Extract the (x, y) coordinate from the center of the cell holding the provided text.  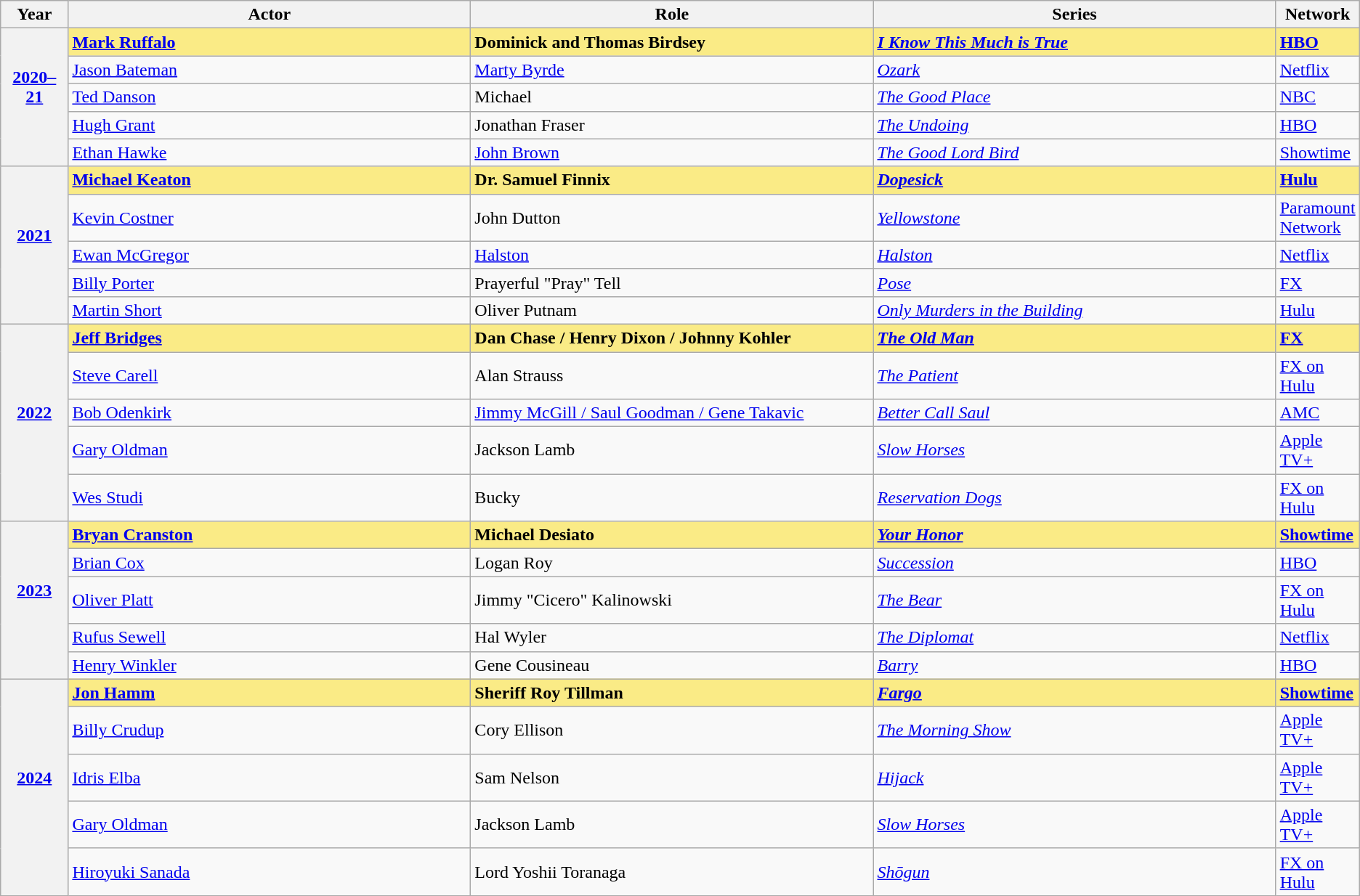
Sheriff Roy Tillman (672, 693)
Network (1318, 15)
Bob Odenkirk (270, 413)
Oliver Platt (270, 600)
Rufus Sewell (270, 638)
Dopesick (1074, 180)
NBC (1318, 97)
Logan Roy (672, 563)
Michael Desiato (672, 535)
Better Call Saul (1074, 413)
Hijack (1074, 777)
Kevin Costner (270, 218)
Succession (1074, 563)
2022 (35, 423)
Hugh Grant (270, 125)
Michael (672, 97)
Marty Byrde (672, 70)
John Dutton (672, 218)
Role (672, 15)
Only Murders in the Building (1074, 310)
Ewan McGregor (270, 255)
Mark Ruffalo (270, 42)
Fargo (1074, 693)
Reservation Dogs (1074, 498)
Jeff Bridges (270, 338)
Dan Chase / Henry Dixon / Johnny Kohler (672, 338)
Year (35, 15)
The Morning Show (1074, 730)
AMC (1318, 413)
Brian Cox (270, 563)
2021 (35, 245)
Billy Crudup (270, 730)
Jimmy "Cicero" Kalinowski (672, 600)
Michael Keaton (270, 180)
Pose (1074, 282)
Ted Danson (270, 97)
John Brown (672, 152)
Bucky (672, 498)
Lord Yoshii Toranaga (672, 871)
The Bear (1074, 600)
Oliver Putnam (672, 310)
The Old Man (1074, 338)
The Good Lord Bird (1074, 152)
Ethan Hawke (270, 152)
Dr. Samuel Finnix (672, 180)
Hal Wyler (672, 638)
Henry Winkler (270, 665)
Hiroyuki Sanada (270, 871)
Paramount Network (1318, 218)
Barry (1074, 665)
Sam Nelson (672, 777)
2023 (35, 600)
Cory Ellison (672, 730)
I Know This Much is True (1074, 42)
The Diplomat (1074, 638)
Steve Carell (270, 375)
Idris Elba (270, 777)
Yellowstone (1074, 218)
Gene Cousineau (672, 665)
Martin Short (270, 310)
Prayerful "Pray" Tell (672, 282)
Series (1074, 15)
2020–21 (35, 97)
Alan Strauss (672, 375)
The Undoing (1074, 125)
Dominick and Thomas Birdsey (672, 42)
Jimmy McGill / Saul Goodman / Gene Takavic (672, 413)
Your Honor (1074, 535)
The Good Place (1074, 97)
The Patient (1074, 375)
Ozark (1074, 70)
Billy Porter (270, 282)
Jason Bateman (270, 70)
Jon Hamm (270, 693)
Wes Studi (270, 498)
Shōgun (1074, 871)
2024 (35, 787)
Jonathan Fraser (672, 125)
Bryan Cranston (270, 535)
Actor (270, 15)
